Output the (x, y) coordinate of the center of the cell containing the given text.  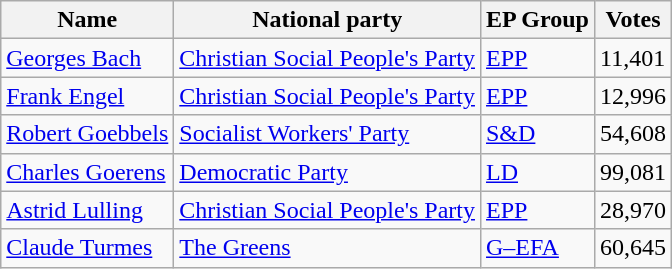
LD (537, 172)
Frank Engel (88, 96)
12,996 (632, 96)
Robert Goebbels (88, 134)
Socialist Workers' Party (328, 134)
54,608 (632, 134)
National party (328, 20)
11,401 (632, 58)
EP Group (537, 20)
Claude Turmes (88, 248)
The Greens (328, 248)
G–EFA (537, 248)
Votes (632, 20)
60,645 (632, 248)
Name (88, 20)
S&D (537, 134)
Charles Goerens (88, 172)
Democratic Party (328, 172)
99,081 (632, 172)
28,970 (632, 210)
Astrid Lulling (88, 210)
Georges Bach (88, 58)
